Search for the cell housing the specified text and yield its (X, Y) center coordinate. 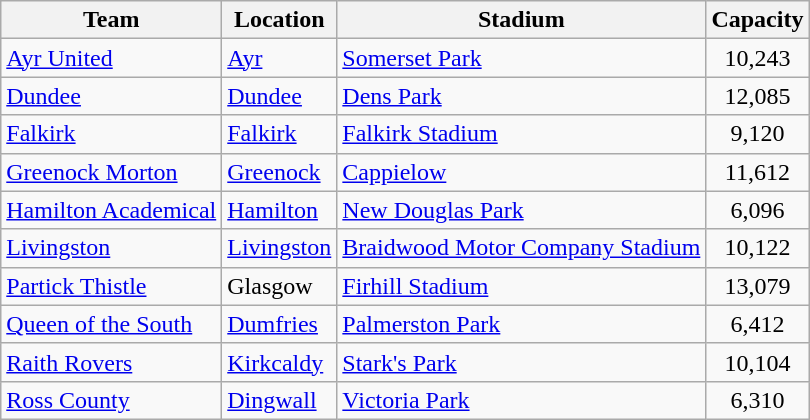
Ayr United (112, 58)
13,079 (758, 286)
Location (280, 20)
Victoria Park (522, 400)
11,612 (758, 172)
Dingwall (280, 400)
Stark's Park (522, 362)
Braidwood Motor Company Stadium (522, 248)
New Douglas Park (522, 210)
Firhill Stadium (522, 286)
9,120 (758, 134)
Somerset Park (522, 58)
Dens Park (522, 96)
Cappielow (522, 172)
10,122 (758, 248)
Raith Rovers (112, 362)
Stadium (522, 20)
Greenock Morton (112, 172)
10,243 (758, 58)
Hamilton Academical (112, 210)
Palmerston Park (522, 324)
12,085 (758, 96)
Ayr (280, 58)
Hamilton (280, 210)
Glasgow (280, 286)
Kirkcaldy (280, 362)
Ross County (112, 400)
Falkirk Stadium (522, 134)
6,096 (758, 210)
Partick Thistle (112, 286)
Greenock (280, 172)
Dumfries (280, 324)
6,310 (758, 400)
Queen of the South (112, 324)
Capacity (758, 20)
Team (112, 20)
6,412 (758, 324)
10,104 (758, 362)
